For the text-containing cell, return its midpoint in [x, y] coordinate format. 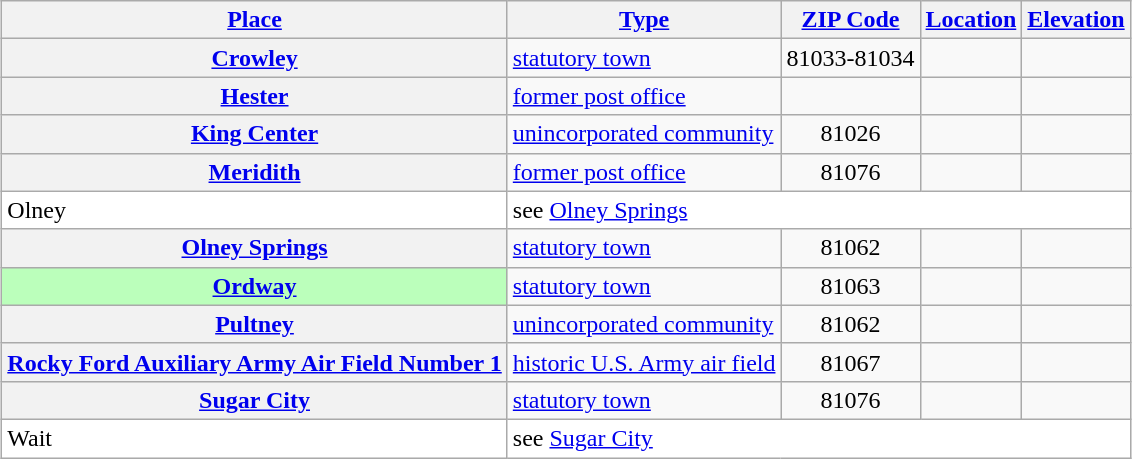
Location [971, 20]
Sugar City [255, 400]
Wait [255, 438]
81063 [850, 286]
Type [644, 20]
Olney [255, 210]
Elevation [1076, 20]
see Olney Springs [818, 210]
Place [255, 20]
Ordway [255, 286]
Rocky Ford Auxiliary Army Air Field Number 1 [255, 362]
Pultney [255, 324]
Crowley [255, 58]
ZIP Code [850, 20]
Hester [255, 96]
King Center [255, 134]
81067 [850, 362]
81026 [850, 134]
see Sugar City [818, 438]
81033-81034 [850, 58]
historic U.S. Army air field [644, 362]
Olney Springs [255, 248]
Meridith [255, 172]
